Capture the cell that displays the provided text and extract its [X, Y] central coordinate. 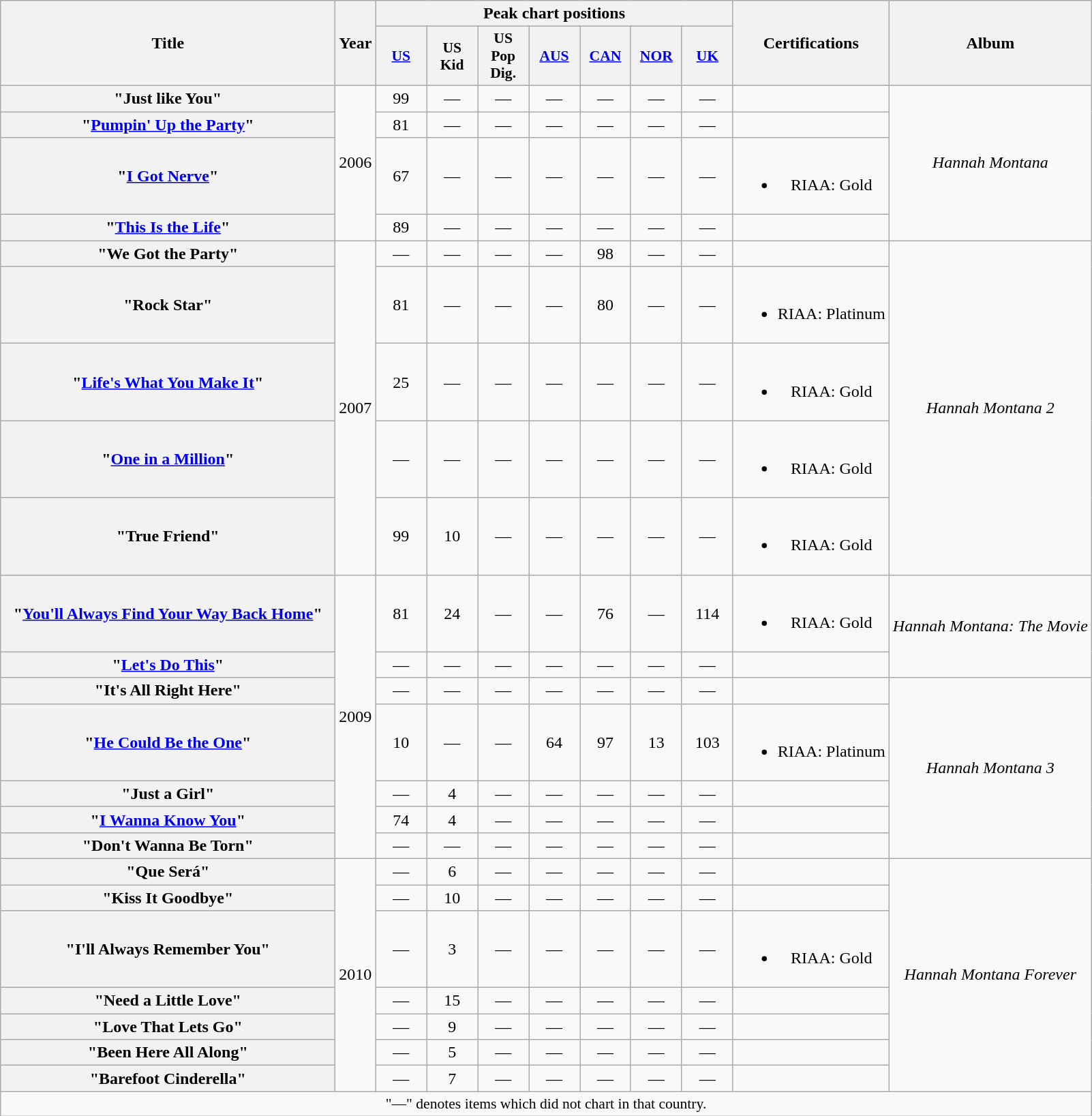
Hannah Montana: The Movie [990, 626]
"Love That Lets Go" [168, 1027]
Hannah Montana [990, 162]
USKid [453, 56]
5 [453, 1053]
98 [605, 254]
Hannah Montana 2 [990, 408]
25 [401, 382]
2006 [356, 162]
6 [453, 871]
Hannah Montana Forever [990, 975]
74 [401, 819]
"We Got the Party" [168, 254]
"You'll Always Find Your Way Back Home" [168, 614]
"Just a Girl" [168, 794]
24 [453, 614]
"Pumpin' Up the Party" [168, 125]
Certifications [811, 44]
CAN [605, 56]
67 [401, 176]
"Let's Do This" [168, 665]
"Just like You" [168, 98]
114 [708, 614]
Title [168, 44]
"Que Será" [168, 871]
76 [605, 614]
"—" denotes items which did not chart in that country. [547, 1104]
Year [356, 44]
Peak chart positions [554, 14]
"One in a Million" [168, 459]
"I Got Nerve" [168, 176]
"I'll Always Remember You" [168, 949]
13 [656, 742]
NOR [656, 56]
7 [453, 1079]
Album [990, 44]
US [401, 56]
"He Could Be the One" [168, 742]
2010 [356, 975]
"Life's What You Make It" [168, 382]
UK [708, 56]
103 [708, 742]
"It's All Right Here" [168, 691]
15 [453, 1001]
2007 [356, 408]
2009 [356, 717]
80 [605, 305]
USPop Dig. [503, 56]
"True Friend" [168, 536]
"Barefoot Cinderella" [168, 1079]
AUS [555, 56]
9 [453, 1027]
"I Wanna Know You" [168, 819]
"Don't Wanna Be Torn" [168, 845]
"Kiss It Goodbye" [168, 898]
"Been Here All Along" [168, 1053]
89 [401, 228]
64 [555, 742]
3 [453, 949]
Hannah Montana 3 [990, 768]
"This Is the Life" [168, 228]
"Rock Star" [168, 305]
97 [605, 742]
"Need a Little Love" [168, 1001]
